Extract the [X, Y] coordinate from the center of the cell holding the provided text.  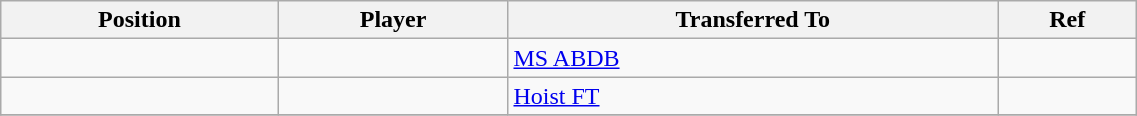
Position [140, 20]
MS ABDB [753, 58]
Player [393, 20]
Hoist FT [753, 96]
Ref [1068, 20]
Transferred To [753, 20]
